Scan for the cell matching the given text and deliver its [X, Y] coordinate at center. 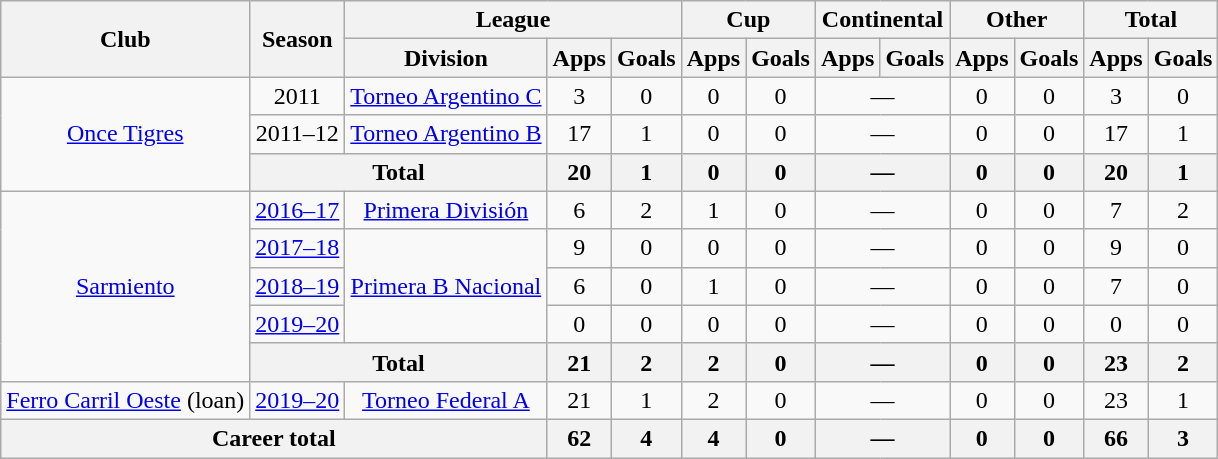
Primera B Nacional [446, 286]
2018–19 [298, 286]
Season [298, 39]
2011–12 [298, 134]
Torneo Federal A [446, 400]
Sarmiento [126, 286]
Once Tigres [126, 134]
66 [1116, 438]
Other [1017, 20]
Cup [748, 20]
League [513, 20]
62 [579, 438]
Career total [274, 438]
Primera División [446, 210]
Continental [882, 20]
2017–18 [298, 248]
Ferro Carril Oeste (loan) [126, 400]
Division [446, 58]
Torneo Argentino C [446, 96]
Club [126, 39]
2011 [298, 96]
2016–17 [298, 210]
Torneo Argentino B [446, 134]
